Search for the cell housing the specified text and yield its (x, y) center coordinate. 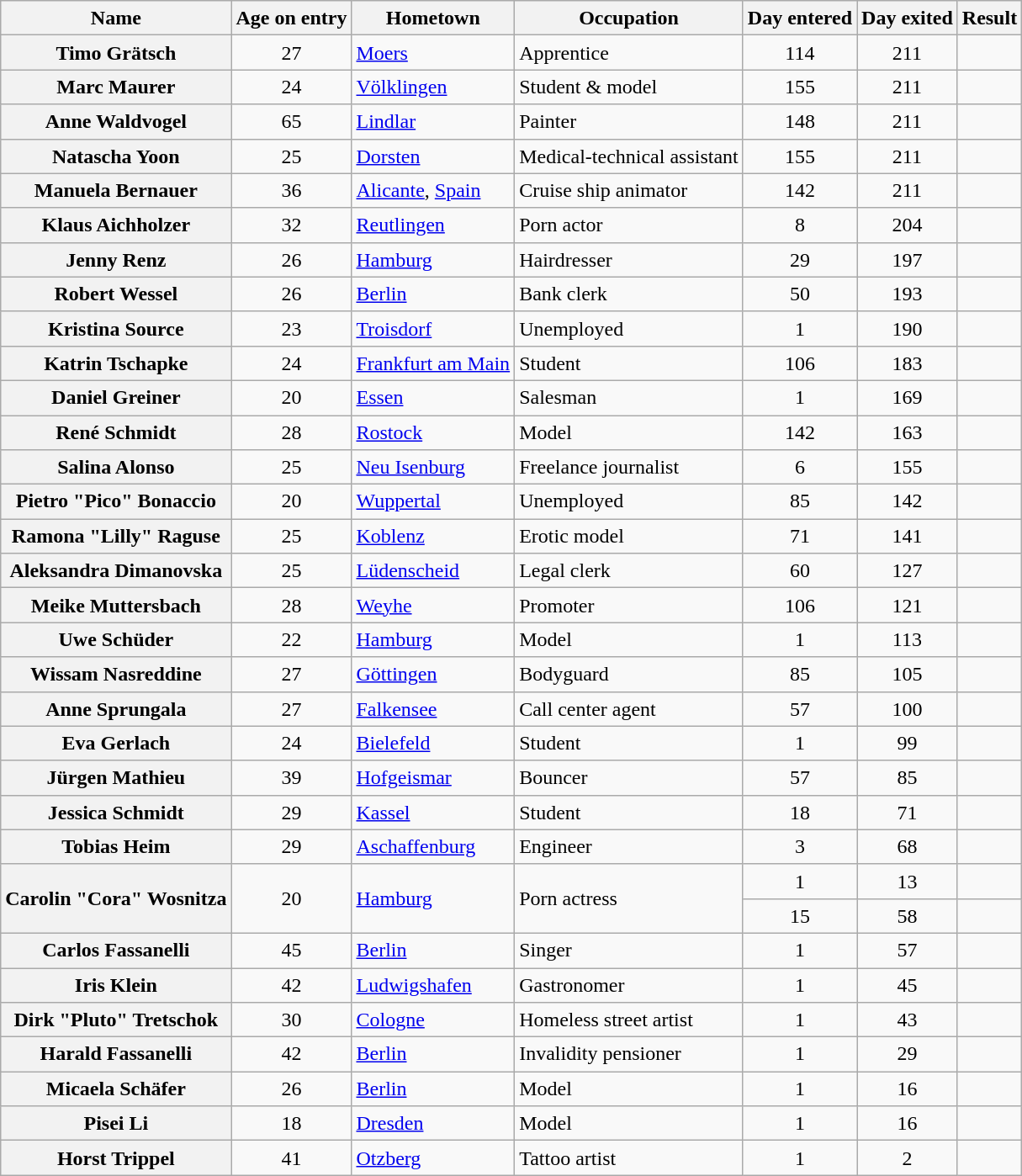
22 (291, 639)
60 (799, 570)
127 (908, 570)
50 (799, 294)
3 (799, 846)
Falkensee (433, 708)
Age on entry (291, 19)
Troisdorf (433, 328)
23 (291, 328)
121 (908, 606)
Harald Fassanelli (116, 1055)
Micaela Schäfer (116, 1089)
39 (291, 777)
Hometown (433, 19)
Natascha Yoon (116, 156)
Freelance journalist (629, 468)
Bodyguard (629, 675)
Porn actress (629, 898)
Rostock (433, 432)
Moers (433, 52)
Apprentice (629, 52)
Kassel (433, 813)
Tobias Heim (116, 846)
6 (799, 468)
15 (799, 915)
Bank clerk (629, 294)
100 (908, 708)
Cologne (433, 1020)
Weyhe (433, 606)
Iris Klein (116, 984)
13 (908, 882)
Alicante, Spain (433, 190)
Koblenz (433, 537)
Hairdresser (629, 259)
Ludwigshafen (433, 984)
Day entered (799, 19)
58 (908, 915)
141 (908, 537)
Jessica Schmidt (116, 813)
Student & model (629, 87)
Singer (629, 951)
Tattoo artist (629, 1157)
Frankfurt am Main (433, 363)
Eva Gerlach (116, 744)
2 (908, 1157)
Robert Wessel (116, 294)
Neu Isenburg (433, 468)
Dorsten (433, 156)
Essen (433, 397)
Day exited (908, 19)
Bielefeld (433, 744)
Manuela Bernauer (116, 190)
36 (291, 190)
Jenny Renz (116, 259)
Timo Grätsch (116, 52)
Bouncer (629, 777)
Ramona "Lilly" Raguse (116, 537)
Klaus Aichholzer (116, 225)
Gastronomer (629, 984)
32 (291, 225)
Anne Waldvogel (116, 121)
204 (908, 225)
Salesman (629, 397)
Anne Sprungala (116, 708)
Dirk "Pluto" Tretschok (116, 1020)
105 (908, 675)
Meike Muttersbach (116, 606)
Hofgeismar (433, 777)
169 (908, 397)
Name (116, 19)
Call center agent (629, 708)
Medical-technical assistant (629, 156)
65 (291, 121)
190 (908, 328)
Painter (629, 121)
Invalidity pensioner (629, 1055)
Dresden (433, 1124)
148 (799, 121)
Reutlingen (433, 225)
Aleksandra Dimanovska (116, 570)
Lüdenscheid (433, 570)
Kristina Source (116, 328)
Aschaffenburg (433, 846)
193 (908, 294)
Horst Trippel (116, 1157)
99 (908, 744)
114 (799, 52)
Otzberg (433, 1157)
Wissam Nasreddine (116, 675)
René Schmidt (116, 432)
Promoter (629, 606)
Wuppertal (433, 501)
Occupation (629, 19)
30 (291, 1020)
Carolin "Cora" Wosnitza (116, 898)
Pietro "Pico" Bonaccio (116, 501)
Katrin Tschapke (116, 363)
Völklingen (433, 87)
Jürgen Mathieu (116, 777)
183 (908, 363)
Lindlar (433, 121)
163 (908, 432)
Result (989, 19)
68 (908, 846)
Erotic model (629, 537)
41 (291, 1157)
Legal clerk (629, 570)
Daniel Greiner (116, 397)
197 (908, 259)
Marc Maurer (116, 87)
Carlos Fassanelli (116, 951)
Homeless street artist (629, 1020)
Pisei Li (116, 1124)
43 (908, 1020)
Salina Alonso (116, 468)
Cruise ship animator (629, 190)
Engineer (629, 846)
113 (908, 639)
Porn actor (629, 225)
Göttingen (433, 675)
Uwe Schüder (116, 639)
8 (799, 225)
